Return (X, Y) of the center of cell containing provided text 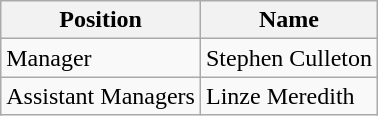
Manager (101, 58)
Stephen Culleton (288, 58)
Name (288, 20)
Linze Meredith (288, 96)
Position (101, 20)
Assistant Managers (101, 96)
